Return the (x, y) coordinate for the center point of the cell that contains the specified text.  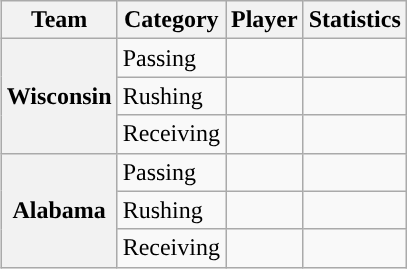
Category (171, 20)
Player (265, 20)
Wisconsin (59, 96)
Team (59, 20)
Statistics (354, 20)
Alabama (59, 210)
